Return (X, Y) of the center of cell containing provided text 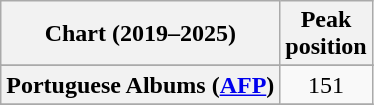
Portuguese Albums (AFP) (140, 85)
Chart (2019–2025) (140, 34)
151 (326, 85)
Peakposition (326, 34)
